Capture the cell that displays the provided text and extract its [X, Y] central coordinate. 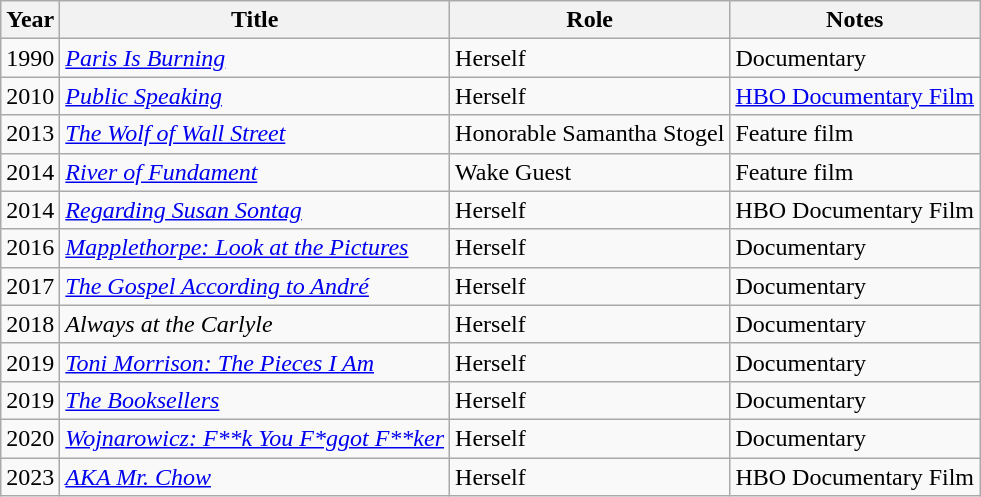
2017 [30, 286]
Always at the Carlyle [255, 324]
Public Speaking [255, 96]
1990 [30, 58]
2023 [30, 477]
Mapplethorpe: Look at the Pictures [255, 248]
2016 [30, 248]
Role [590, 20]
Paris Is Burning [255, 58]
2020 [30, 438]
Wake Guest [590, 172]
AKA Mr. Chow [255, 477]
Toni Morrison: The Pieces I Am [255, 362]
Year [30, 20]
River of Fundament [255, 172]
2010 [30, 96]
2013 [30, 134]
Title [255, 20]
Honorable Samantha Stogel [590, 134]
The Gospel According to André [255, 286]
The Booksellers [255, 400]
Notes [855, 20]
Wojnarowicz: F**k You F*ggot F**ker [255, 438]
The Wolf of Wall Street [255, 134]
2018 [30, 324]
Regarding Susan Sontag [255, 210]
